Provide the (x, y) coordinate of the cell's center where the given text is located.  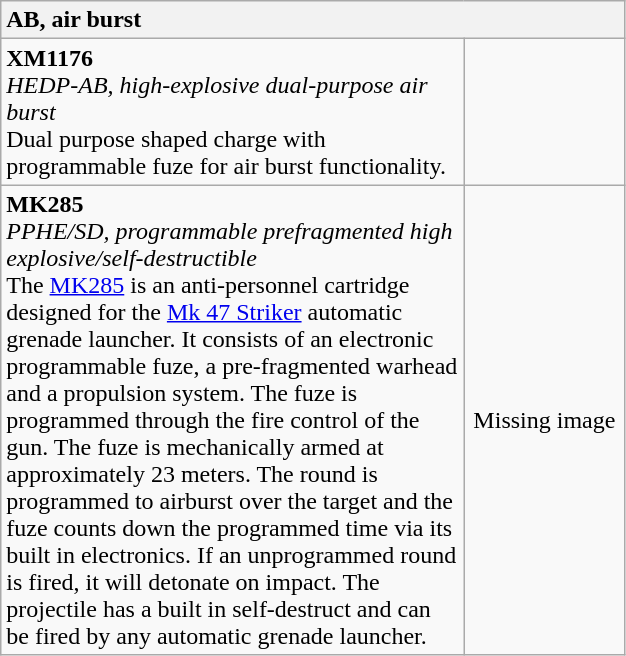
XM1176HEDP-AB, high-explosive dual-purpose air burstDual purpose shaped charge with programmable fuze for air burst functionality. (232, 112)
Missing image (544, 420)
AB, air burst (313, 20)
